From the cell containing the given text, extract its center point as [x, y] coordinate. 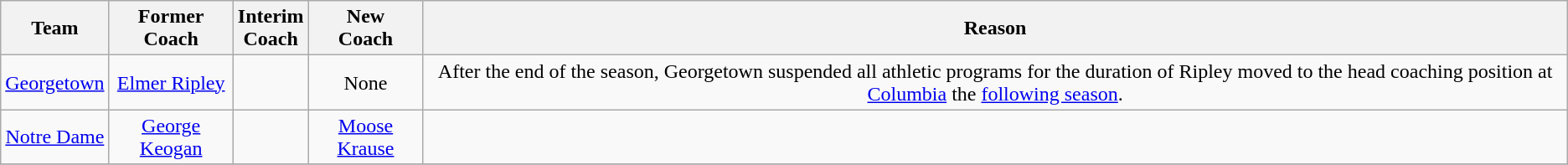
InterimCoach [271, 28]
FormerCoach [171, 28]
Reason [995, 28]
George Keogan [171, 137]
Notre Dame [55, 137]
Georgetown [55, 82]
Elmer Ripley [171, 82]
Moose Krause [365, 137]
Team [55, 28]
NewCoach [365, 28]
None [365, 82]
